Capture the cell that displays the provided text and extract its [x, y] central coordinate. 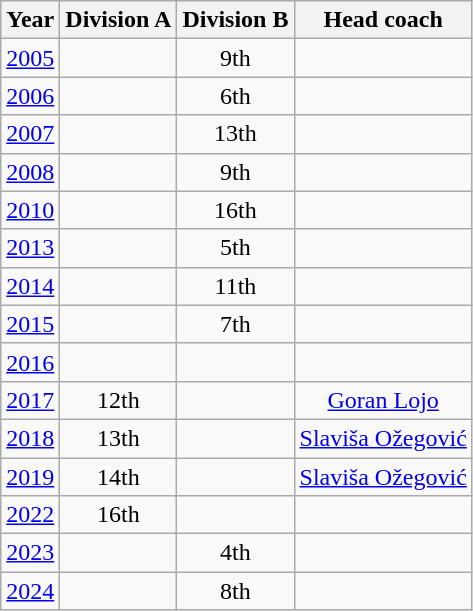
14th [118, 477]
11th [236, 286]
2023 [30, 553]
2008 [30, 172]
Division A [118, 20]
7th [236, 324]
2013 [30, 248]
2019 [30, 477]
2005 [30, 58]
8th [236, 591]
Head coach [383, 20]
2010 [30, 210]
5th [236, 248]
4th [236, 553]
2024 [30, 591]
2014 [30, 286]
2016 [30, 362]
Division B [236, 20]
2007 [30, 134]
12th [118, 400]
2017 [30, 400]
2022 [30, 515]
6th [236, 96]
2018 [30, 438]
Goran Lojo [383, 400]
Year [30, 20]
2015 [30, 324]
2006 [30, 96]
